Locate the cell with the specified text and output its [x, y] center coordinate. 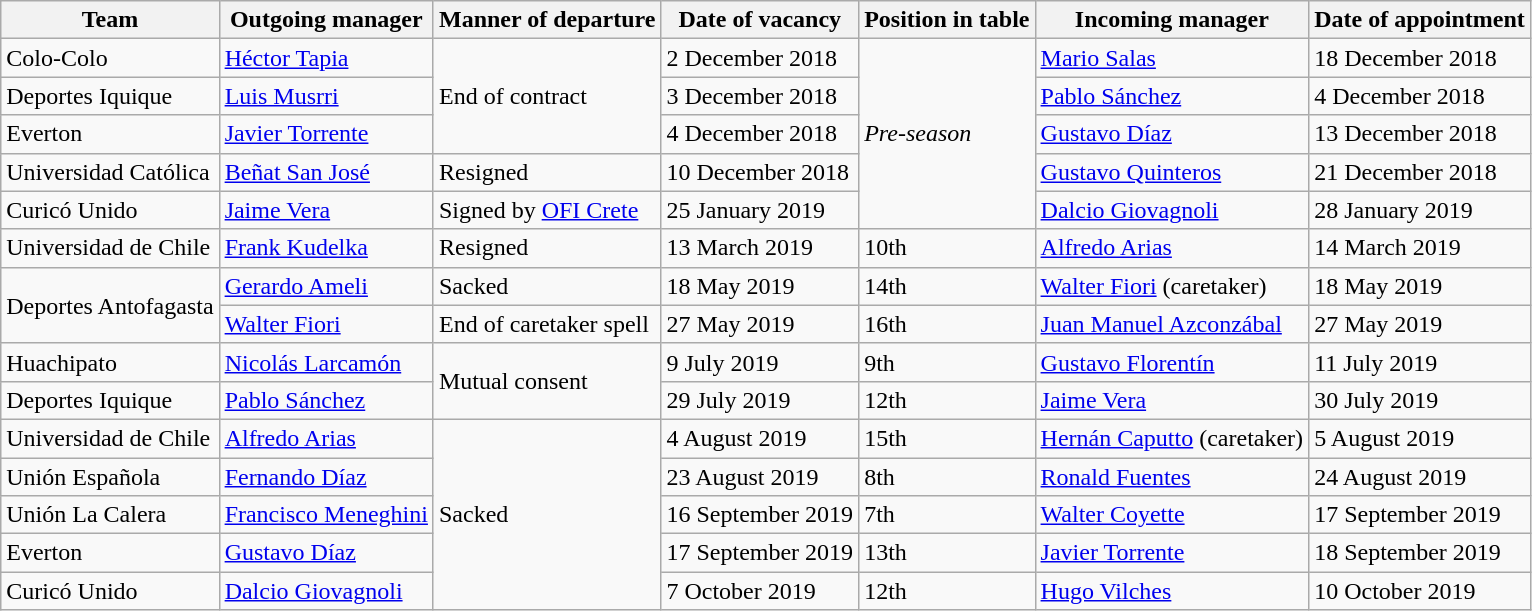
Date of vacancy [760, 20]
Ronald Fuentes [1172, 477]
Signed by OFI Crete [546, 210]
4 August 2019 [760, 438]
Manner of departure [546, 20]
2 December 2018 [760, 58]
Juan Manuel Azconzábal [1172, 324]
7 October 2019 [760, 591]
13th [947, 553]
Colo-Colo [110, 58]
9th [947, 362]
Team [110, 20]
Luis Musrri [326, 96]
Unión La Calera [110, 515]
10th [947, 248]
7th [947, 515]
Francisco Meneghini [326, 515]
Walter Coyette [1172, 515]
Hernán Caputto (caretaker) [1172, 438]
End of contract [546, 96]
28 January 2019 [1420, 210]
13 December 2018 [1420, 134]
21 December 2018 [1420, 172]
8th [947, 477]
9 July 2019 [760, 362]
Unión Española [110, 477]
30 July 2019 [1420, 400]
Huachipato [110, 362]
Outgoing manager [326, 20]
14th [947, 286]
11 July 2019 [1420, 362]
5 August 2019 [1420, 438]
29 July 2019 [760, 400]
Walter Fiori [326, 324]
Nicolás Larcamón [326, 362]
13 March 2019 [760, 248]
18 December 2018 [1420, 58]
Frank Kudelka [326, 248]
Date of appointment [1420, 20]
End of caretaker spell [546, 324]
Incoming manager [1172, 20]
Héctor Tapia [326, 58]
Universidad Católica [110, 172]
Deportes Antofagasta [110, 305]
Mario Salas [1172, 58]
Hugo Vilches [1172, 591]
16th [947, 324]
18 September 2019 [1420, 553]
Beñat San José [326, 172]
16 September 2019 [760, 515]
10 December 2018 [760, 172]
Gustavo Quinteros [1172, 172]
Gustavo Florentín [1172, 362]
10 October 2019 [1420, 591]
Position in table [947, 20]
Gerardo Ameli [326, 286]
Mutual consent [546, 381]
Fernando Díaz [326, 477]
15th [947, 438]
14 March 2019 [1420, 248]
24 August 2019 [1420, 477]
3 December 2018 [760, 96]
Walter Fiori (caretaker) [1172, 286]
25 January 2019 [760, 210]
Pre-season [947, 134]
23 August 2019 [760, 477]
